Identify which cell holds the provided text, then report its [x, y] central coordinate. 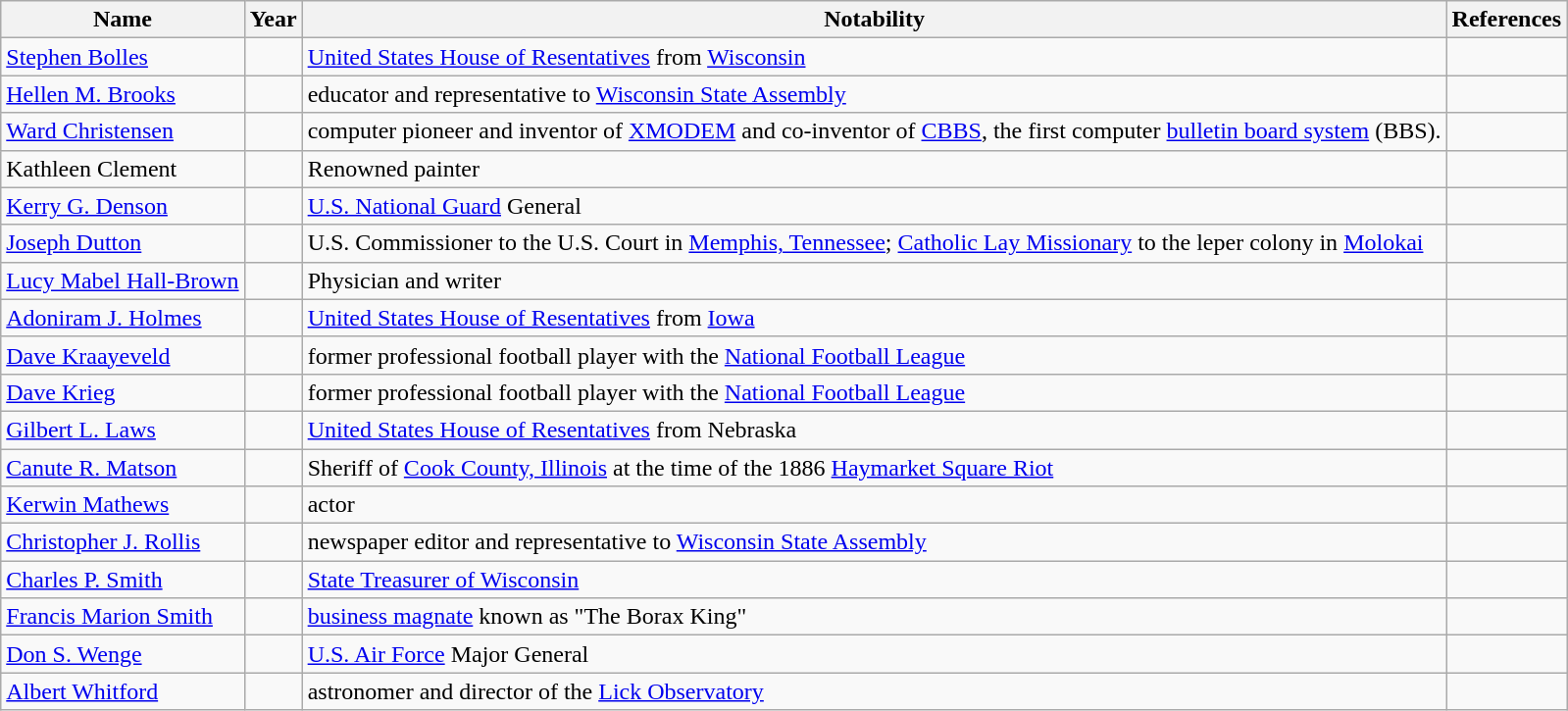
astronomer and director of the Lick Observatory [875, 691]
Don S. Wenge [123, 654]
References [1506, 20]
United States House of Resentatives from Wisconsin [875, 57]
newspaper editor and representative to Wisconsin State Assembly [875, 542]
Francis Marion Smith [123, 617]
Physician and writer [875, 280]
Year [273, 20]
United States House of Resentatives from Iowa [875, 318]
United States House of Resentatives from Nebraska [875, 430]
actor [875, 505]
Dave Kraayeveld [123, 355]
Ward Christensen [123, 131]
Albert Whitford [123, 691]
educator and representative to Wisconsin State Assembly [875, 94]
Kathleen Clement [123, 169]
Adoniram J. Holmes [123, 318]
Name [123, 20]
Kerwin Mathews [123, 505]
U.S. Commissioner to the U.S. Court in Memphis, Tennessee; Catholic Lay Missionary to the leper colony in Molokai [875, 243]
Dave Krieg [123, 392]
Renowned painter [875, 169]
U.S. Air Force Major General [875, 654]
Stephen Bolles [123, 57]
Sheriff of Cook County, Illinois at the time of the 1886 Haymarket Square Riot [875, 468]
U.S. National Guard General [875, 206]
business magnate known as "The Borax King" [875, 617]
computer pioneer and inventor of XMODEM and co-inventor of CBBS, the first computer bulletin board system (BBS). [875, 131]
Canute R. Matson [123, 468]
Charles P. Smith [123, 580]
Kerry G. Denson [123, 206]
Notability [875, 20]
Joseph Dutton [123, 243]
Christopher J. Rollis [123, 542]
Gilbert L. Laws [123, 430]
State Treasurer of Wisconsin [875, 580]
Hellen M. Brooks [123, 94]
Lucy Mabel Hall-Brown [123, 280]
